Output the [x, y] coordinate of the center of the cell containing the given text.  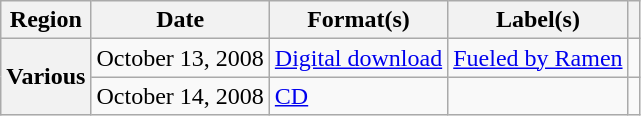
Fueled by Ramen [538, 58]
Format(s) [358, 20]
October 14, 2008 [180, 96]
October 13, 2008 [180, 58]
CD [358, 96]
Region [46, 20]
Label(s) [538, 20]
Date [180, 20]
Various [46, 77]
Digital download [358, 58]
